Detect which cell encompasses the target text, then output its [x, y] center coordinate. 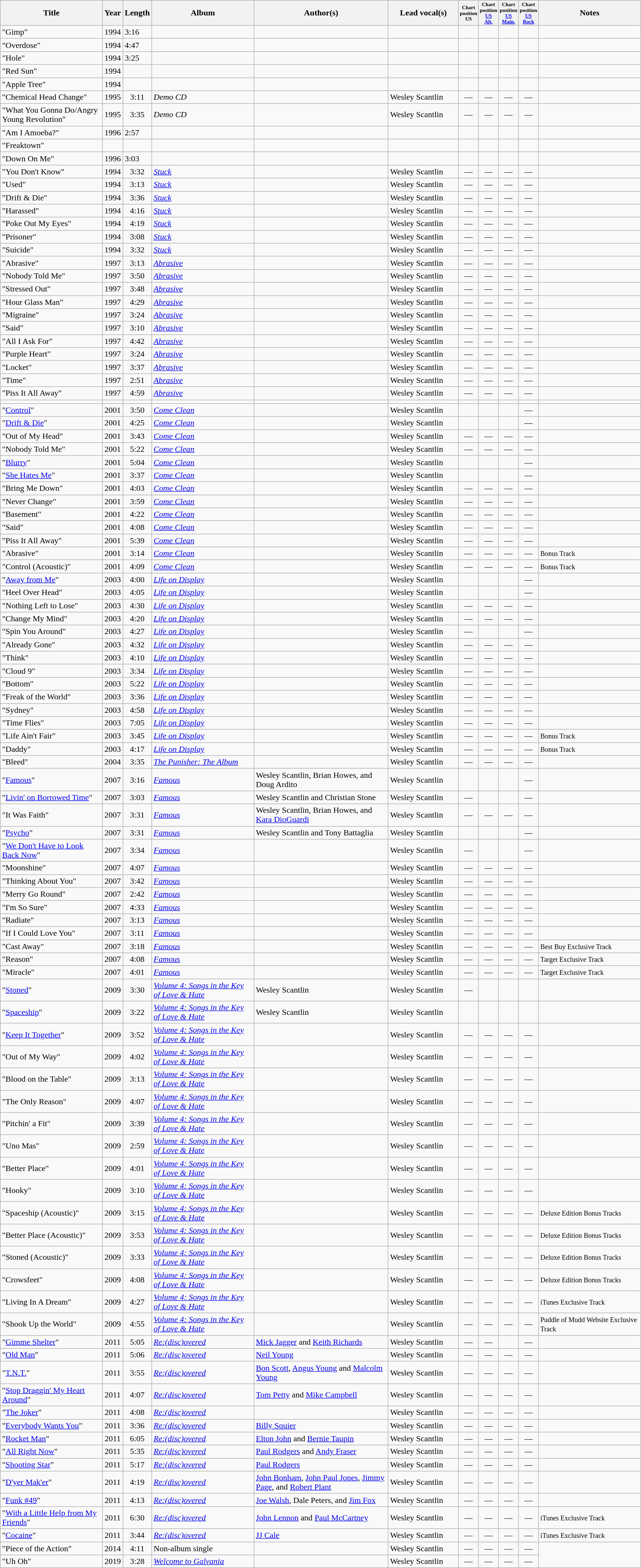
4:00 [137, 580]
3:15 [137, 1212]
Billy Squier [321, 1426]
4:16 [137, 211]
3:59 [137, 501]
"Spaceship" [51, 1012]
"Down On Me" [51, 159]
Elton John and Bernie Taupin [321, 1439]
"Heel Over Head" [51, 593]
Album [203, 13]
"Basement" [51, 514]
John Bonham, John Paul Jones, Jimmy Page, and Robert Plant [321, 1482]
"Harassed" [51, 211]
Neil Young [321, 1355]
"Overdose" [51, 45]
"I'm So Sure" [51, 907]
"If I Could Love You" [51, 933]
"Moonshine" [51, 868]
"We Don't Have to Look Back Now" [51, 850]
"Used" [51, 185]
Length [137, 13]
Chart position USRock [528, 13]
4:11 [137, 1548]
4:30 [137, 606]
2014 [113, 1548]
Best Buy Exclusive Track [590, 946]
"Freak of the World" [51, 697]
3:14 [137, 553]
5:39 [137, 540]
"Cloud 9" [51, 671]
3:08 [137, 237]
"Spaceship (Acoustic)" [51, 1212]
"Apple Tree" [51, 84]
"Stressed Out" [51, 289]
"Think" [51, 658]
"Control (Acoustic)" [51, 567]
4:20 [137, 619]
4:32 [137, 645]
3:18 [137, 946]
2:42 [137, 894]
"Control" [51, 410]
"Merry Go Round" [51, 894]
3:42 [137, 881]
2004 [113, 762]
"Crowsfeet" [51, 1280]
3:52 [137, 1034]
4:17 [137, 749]
"Piece of the Action" [51, 1548]
Non-album single [203, 1548]
"The Only Reason" [51, 1102]
"Better Place" [51, 1168]
"D'yer Mak'er" [51, 1482]
"Uno Mas" [51, 1146]
"Thinking About You" [51, 881]
"Everybody Wants You" [51, 1426]
4:25 [137, 423]
"Never Change" [51, 501]
3:44 [137, 1535]
3:25 [137, 58]
3:30 [137, 990]
Wesley Scantlin, Brian Howes, and Doug Ardito [321, 780]
"Livin' on Borrowed Time" [51, 797]
John Lennon and Paul McCartney [321, 1517]
Puddle of Mudd Website Exclusive Track [590, 1324]
"Stoned" [51, 990]
"Living In A Dream" [51, 1302]
"Shooting Star" [51, 1465]
5:05 [137, 1342]
Wesley Scantlin and Tony Battaglia [321, 833]
Chart position USMain. [508, 13]
"Chemical Head Change" [51, 97]
"Am I Amoeba?" [51, 133]
"Hole" [51, 58]
3:48 [137, 289]
4:55 [137, 1324]
5:17 [137, 1465]
6:05 [137, 1439]
"Keep It Together" [51, 1034]
3:45 [137, 736]
"Away from Me" [51, 580]
3:28 [137, 1561]
"Locket" [51, 367]
4:02 [137, 1057]
Bon Scott, Angus Young and Malcolm Young [321, 1373]
"You Don't Know" [51, 172]
"Sydney" [51, 710]
2019 [113, 1561]
6:30 [137, 1517]
"Purple Heart" [51, 354]
"Cast Away" [51, 946]
4:47 [137, 45]
4:10 [137, 658]
"With a Little Help from My Friends" [51, 1517]
3:53 [137, 1235]
"T.N.T." [51, 1373]
4:29 [137, 302]
"Reason" [51, 959]
"Funk #49" [51, 1500]
"Suicide" [51, 250]
"Time" [51, 380]
Notes [590, 13]
"Gimme Shelter" [51, 1342]
"All I Ask For" [51, 341]
"Change My Mind" [51, 619]
"Bottom" [51, 684]
4:13 [137, 1500]
Year [113, 13]
"Famous" [51, 780]
"Hour Glass Man" [51, 302]
4:05 [137, 593]
"Rocket Man" [51, 1439]
4:33 [137, 907]
Title [51, 13]
"Prisoner" [51, 237]
3:33 [137, 1257]
"Blurry" [51, 462]
"Bleed" [51, 762]
"Radiate" [51, 920]
"Better Place (Acoustic)" [51, 1235]
"Gimp" [51, 32]
"Spin You Around" [51, 632]
"Freaktown" [51, 146]
"Life Ain't Fair" [51, 736]
Welcome to Galvania [203, 1561]
"Already Gone" [51, 645]
4:58 [137, 710]
2:57 [137, 133]
"Bring Me Down" [51, 488]
Joe Walsh, Dale Peters, and Jim Fox [321, 1500]
"Hooky" [51, 1191]
3:43 [137, 436]
"Miracle" [51, 972]
"Stop Draggin' My Heart Around" [51, 1395]
The Punisher: The Album [203, 762]
"Shook Up the World" [51, 1324]
"Time Flies" [51, 723]
Wesley Scantlin, Brian Howes, and Kara DioGuardi [321, 815]
"Blood on the Table" [51, 1079]
"What You Gonna Do/Angry Young Revolution" [51, 115]
"The Joker" [51, 1413]
Mick Jagger and Keith Richards [321, 1342]
"Red Sun" [51, 71]
"Poke Out My Eyes" [51, 224]
3:22 [137, 1012]
"Stoned (Acoustic)" [51, 1257]
"Old Man" [51, 1355]
"Migraine" [51, 315]
Wesley Scantlin and Christian Stone [321, 797]
Paul Rodgers [321, 1465]
"Nothing Left to Lose" [51, 606]
Author(s) [321, 13]
4:59 [137, 393]
4:42 [137, 341]
"Out of My Head" [51, 436]
JJ Cale [321, 1535]
4:03 [137, 488]
"Uh Oh" [51, 1561]
3:39 [137, 1123]
4:22 [137, 514]
Chart position USAlt. [488, 13]
Lead vocal(s) [423, 13]
5:04 [137, 462]
7:05 [137, 723]
2:51 [137, 380]
"Psycho" [51, 833]
4:09 [137, 567]
"All Right Now" [51, 1452]
3:55 [137, 1373]
2:59 [137, 1146]
"Daddy" [51, 749]
"Cocaine" [51, 1535]
"She Hates Me" [51, 475]
Paul Rodgers and Andy Fraser [321, 1452]
5:35 [137, 1452]
Chart position US [468, 13]
Tom Petty and Mike Campbell [321, 1395]
"Out of My Way" [51, 1057]
5:06 [137, 1355]
"It Was Faith" [51, 815]
"Pitchin' a Fit" [51, 1123]
